Provide the (x, y) coordinate of the cell's center where the given text is located.  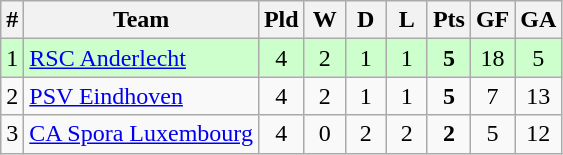
0 (324, 134)
W (324, 20)
Pld (281, 20)
CA Spora Luxembourg (142, 134)
Team (142, 20)
# (12, 20)
12 (538, 134)
18 (492, 58)
3 (12, 134)
13 (538, 96)
GA (538, 20)
D (366, 20)
GF (492, 20)
Pts (448, 20)
RSC Anderlecht (142, 58)
7 (492, 96)
PSV Eindhoven (142, 96)
L (406, 20)
